Provide the (X, Y) coordinate of the cell's center where the given text is located.  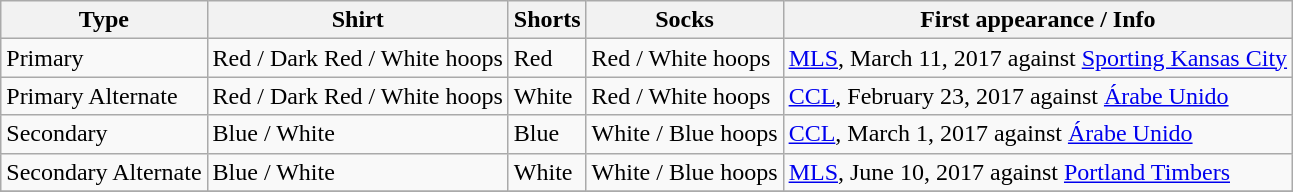
Primary (104, 58)
MLS, March 11, 2017 against Sporting Kansas City (1038, 58)
Secondary (104, 134)
Red (547, 58)
Socks (684, 20)
Secondary Alternate (104, 172)
Primary Alternate (104, 96)
MLS, June 10, 2017 against Portland Timbers (1038, 172)
CCL, March 1, 2017 against Árabe Unido (1038, 134)
CCL, February 23, 2017 against Árabe Unido (1038, 96)
Shirt (358, 20)
Shorts (547, 20)
Type (104, 20)
Blue (547, 134)
First appearance / Info (1038, 20)
